Pinpoint the cell where the given text exists, returning its [x, y] midpoint coordinate. 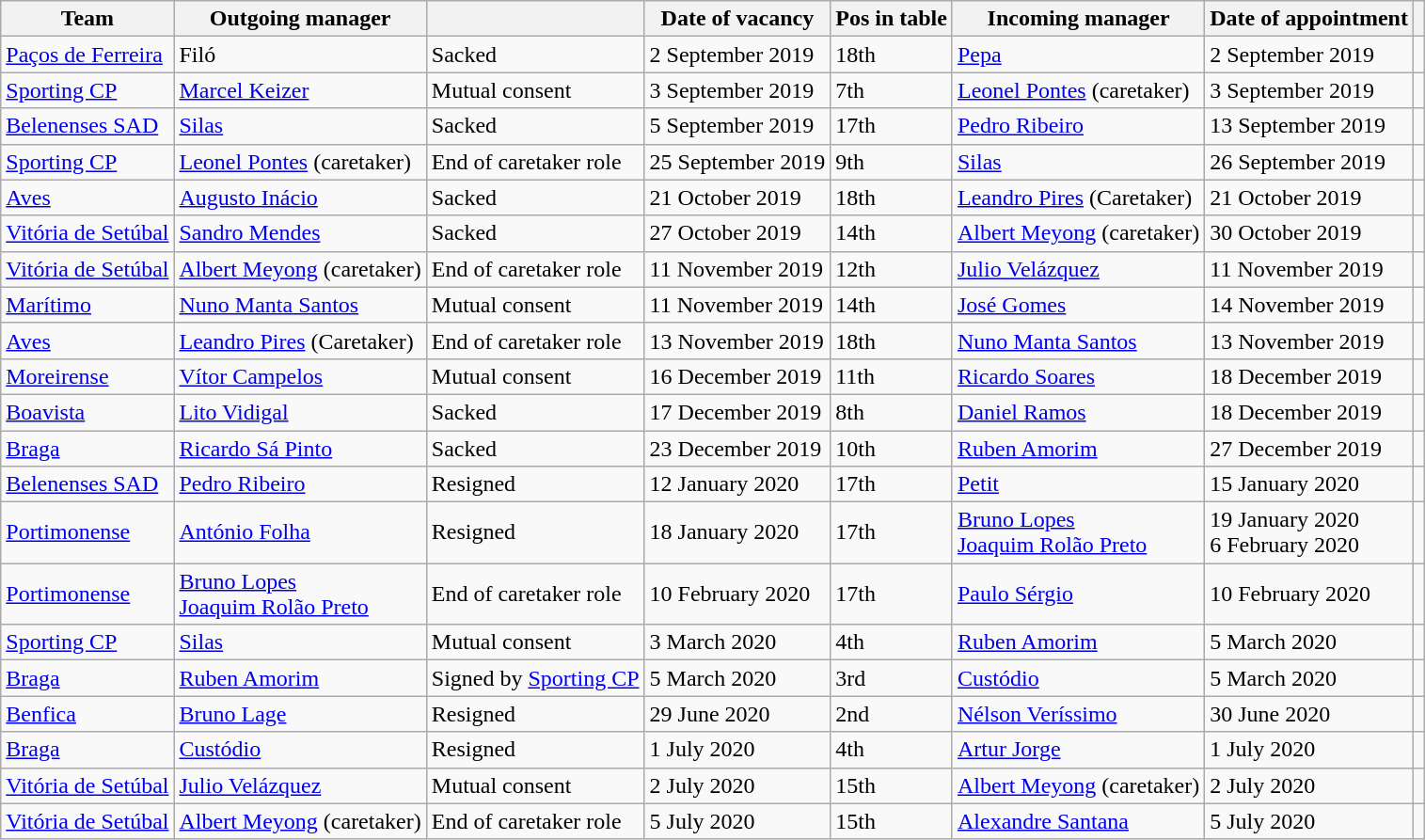
12 January 2020 [737, 484]
Date of vacancy [737, 19]
Outgoing manager [300, 19]
2nd [892, 714]
30 June 2020 [1309, 714]
Lito Vidigal [300, 412]
Nélson Veríssimo [1078, 714]
9th [892, 162]
7th [892, 90]
Moreirense [87, 376]
14 November 2019 [1309, 305]
Ricardo Soares [1078, 376]
17 December 2019 [737, 412]
30 October 2019 [1309, 233]
Benfica [87, 714]
Ricardo Sá Pinto [300, 449]
Paços de Ferreira [87, 55]
Date of appointment [1309, 19]
Petit [1078, 484]
3rd [892, 678]
Boavista [87, 412]
Pos in table [892, 19]
Bruno Lage [300, 714]
11th [892, 376]
Team [87, 19]
13 September 2019 [1309, 126]
5 September 2019 [737, 126]
Artur Jorge [1078, 750]
3 March 2020 [737, 642]
12th [892, 269]
Alexandre Santana [1078, 821]
Marítimo [87, 305]
23 December 2019 [737, 449]
António Folha [300, 532]
18 January 2020 [737, 532]
Sandro Mendes [300, 233]
8th [892, 412]
Paulo Sérgio [1078, 594]
Filó [300, 55]
José Gomes [1078, 305]
29 June 2020 [737, 714]
26 September 2019 [1309, 162]
Marcel Keizer [300, 90]
10th [892, 449]
Pepa [1078, 55]
25 September 2019 [737, 162]
16 December 2019 [737, 376]
Signed by Sporting CP [535, 678]
Vítor Campelos [300, 376]
Augusto Inácio [300, 198]
19 January 20206 February 2020 [1309, 532]
Daniel Ramos [1078, 412]
27 October 2019 [737, 233]
Incoming manager [1078, 19]
15 January 2020 [1309, 484]
27 December 2019 [1309, 449]
